Pinpoint the cell where the given text exists, returning its (X, Y) midpoint coordinate. 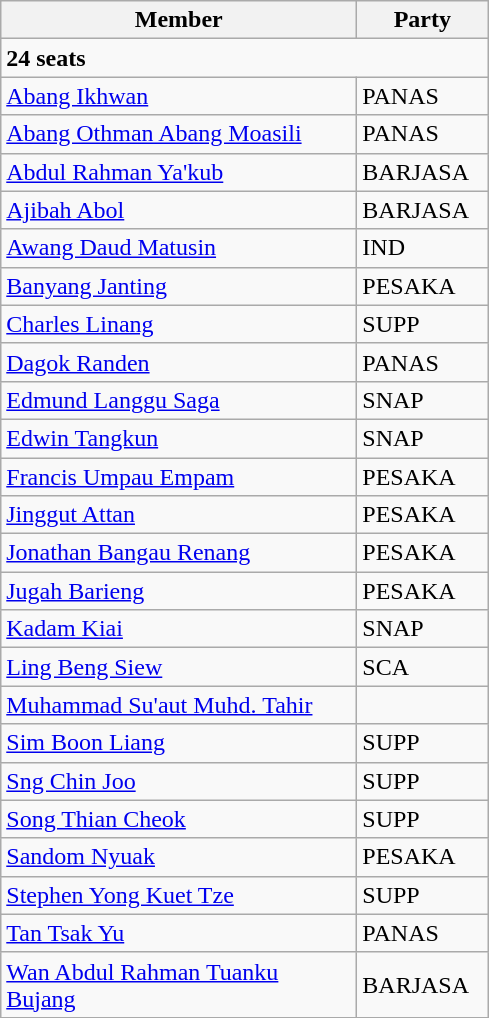
SCA (422, 667)
Ling Beng Siew (179, 667)
Jugah Barieng (179, 591)
Jonathan Bangau Renang (179, 553)
Abang Othman Abang Moasili (179, 134)
Dagok Randen (179, 362)
Jinggut Attan (179, 515)
Abdul Rahman Ya'kub (179, 172)
Banyang Janting (179, 286)
Francis Umpau Empam (179, 477)
Stephen Yong Kuet Tze (179, 895)
Edmund Langgu Saga (179, 400)
IND (422, 248)
Tan Tsak Yu (179, 933)
Sandom Nyuak (179, 857)
Sim Boon Liang (179, 743)
Song Thian Cheok (179, 819)
Wan Abdul Rahman Tuanku Bujang (179, 984)
Party (422, 20)
Member (179, 20)
Sng Chin Joo (179, 781)
Kadam Kiai (179, 629)
Charles Linang (179, 324)
Ajibah Abol (179, 210)
Awang Daud Matusin (179, 248)
Edwin Tangkun (179, 438)
Muhammad Su'aut Muhd. Tahir (179, 705)
Abang Ikhwan (179, 96)
24 seats (244, 58)
